Provide the [x, y] coordinate of the cell's center where the given text is located.  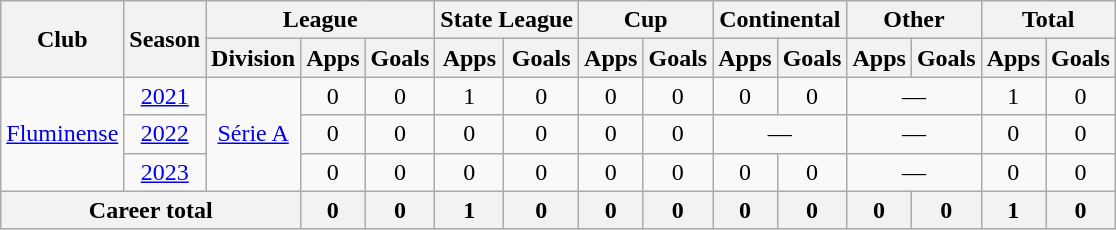
Fluminense [62, 134]
2023 [165, 172]
Other [914, 20]
Season [165, 39]
Total [1048, 20]
Club [62, 39]
Continental [780, 20]
2021 [165, 96]
Cup [646, 20]
Série A [254, 134]
League [320, 20]
State League [507, 20]
Division [254, 58]
Career total [151, 210]
2022 [165, 134]
